From the cell containing the given text, extract its center point as [X, Y] coordinate. 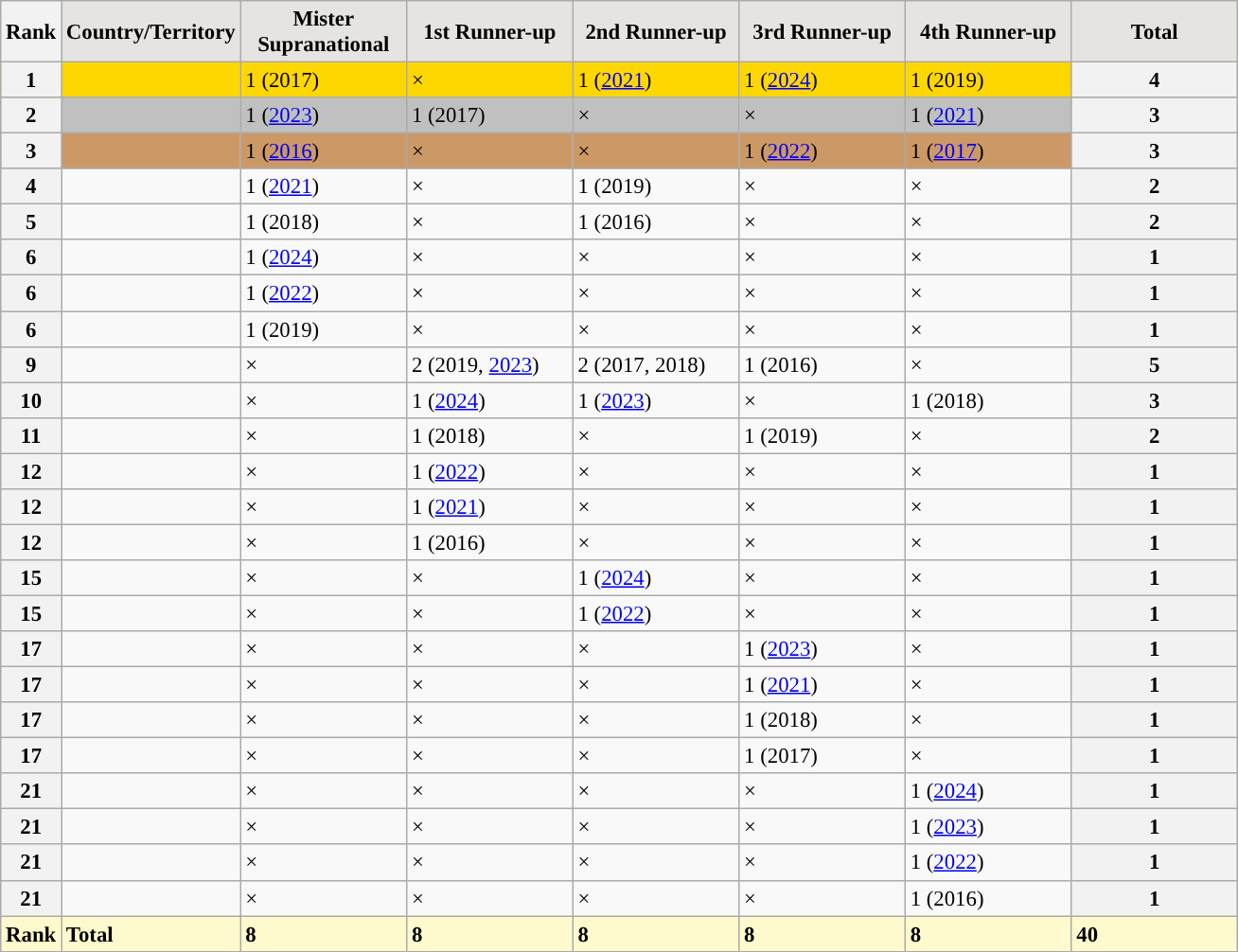
4th Runner-up [988, 32]
Country/Territory [151, 32]
40 [1155, 934]
Mister Supranational [324, 32]
2nd Runner-up [656, 32]
10 [31, 400]
3rd Runner-up [822, 32]
2 (2017, 2018) [656, 364]
1st Runner-up [490, 32]
2 (2019, 2023) [490, 364]
9 [31, 364]
11 [31, 435]
